Find where the given text appears and provide that cell's center as (X, Y) coordinate. 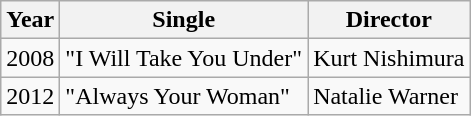
"I Will Take You Under" (184, 58)
Kurt Nishimura (389, 58)
Director (389, 20)
2008 (30, 58)
Year (30, 20)
2012 (30, 96)
Natalie Warner (389, 96)
"Always Your Woman" (184, 96)
Single (184, 20)
